Provide the (x, y) coordinate of the cell's center where the given text is located.  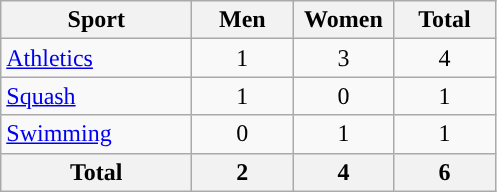
Men (242, 20)
6 (444, 172)
Sport (96, 20)
Women (344, 20)
Swimming (96, 134)
Athletics (96, 58)
2 (242, 172)
3 (344, 58)
Squash (96, 96)
